Capture the cell that displays the provided text and extract its [X, Y] central coordinate. 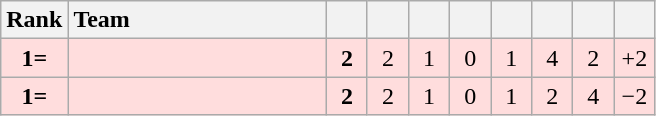
−2 [634, 96]
Team [198, 20]
+2 [634, 58]
Rank [34, 20]
